Search for the cell housing the specified text and yield its [x, y] center coordinate. 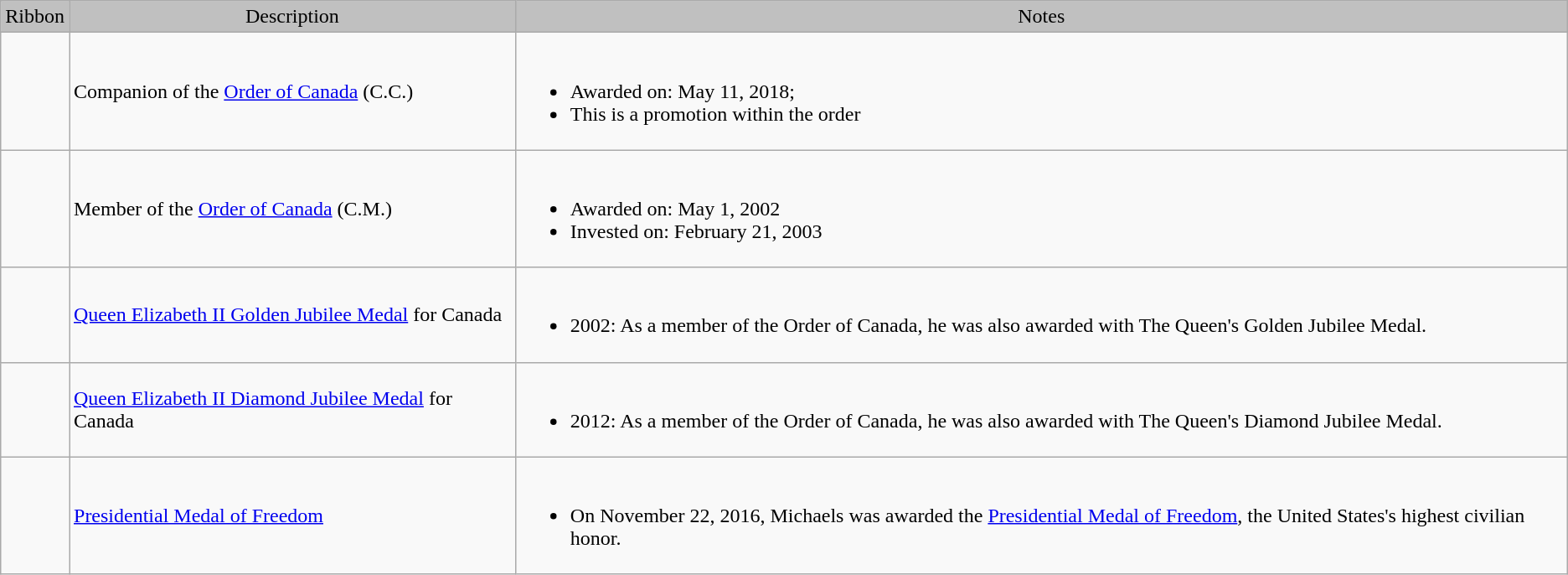
Queen Elizabeth II Golden Jubilee Medal for Canada [291, 315]
Notes [1041, 17]
Ribbon [35, 17]
Presidential Medal of Freedom [291, 515]
Awarded on: May 1, 2002Invested on: February 21, 2003 [1041, 209]
2002: As a member of the Order of Canada, he was also awarded with The Queen's Golden Jubilee Medal. [1041, 315]
Awarded on: May 11, 2018;This is a promotion within the order [1041, 91]
Companion of the Order of Canada (C.C.) [291, 91]
Description [291, 17]
2012: As a member of the Order of Canada, he was also awarded with The Queen's Diamond Jubilee Medal. [1041, 409]
Member of the Order of Canada (C.M.) [291, 209]
On November 22, 2016, Michaels was awarded the Presidential Medal of Freedom, the United States's highest civilian honor. [1041, 515]
Queen Elizabeth II Diamond Jubilee Medal for Canada [291, 409]
